Provide the [X, Y] coordinate of the cell's center where the given text is located.  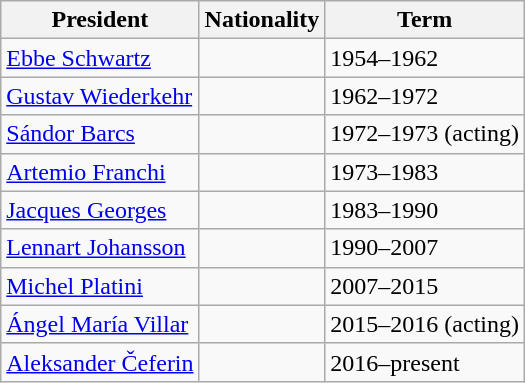
2016–present [425, 362]
Ángel María Villar [100, 324]
1990–2007 [425, 248]
Michel Platini [100, 286]
President [100, 20]
1962–1972 [425, 96]
Lennart Johansson [100, 248]
2007–2015 [425, 286]
Term [425, 20]
1972–1973 (acting) [425, 134]
1973–1983 [425, 172]
Ebbe Schwartz [100, 58]
Gustav Wiederkehr [100, 96]
Jacques Georges [100, 210]
2015–2016 (acting) [425, 324]
Artemio Franchi [100, 172]
Sándor Barcs [100, 134]
Aleksander Čeferin [100, 362]
Nationality [262, 20]
1983–1990 [425, 210]
1954–1962 [425, 58]
